Search for the cell housing the specified text and yield its [X, Y] center coordinate. 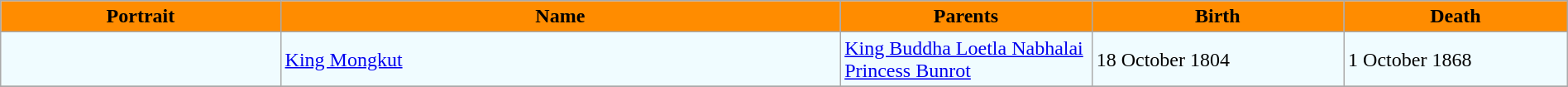
1 October 1868 [1456, 60]
King Buddha Loetla NabhalaiPrincess Bunrot [966, 60]
Portrait [141, 17]
Parents [966, 17]
King Mongkut [561, 60]
18 October 1804 [1217, 60]
Death [1456, 17]
Name [561, 17]
Birth [1217, 17]
